Find where the given text appears and provide that cell's center as [X, Y] coordinate. 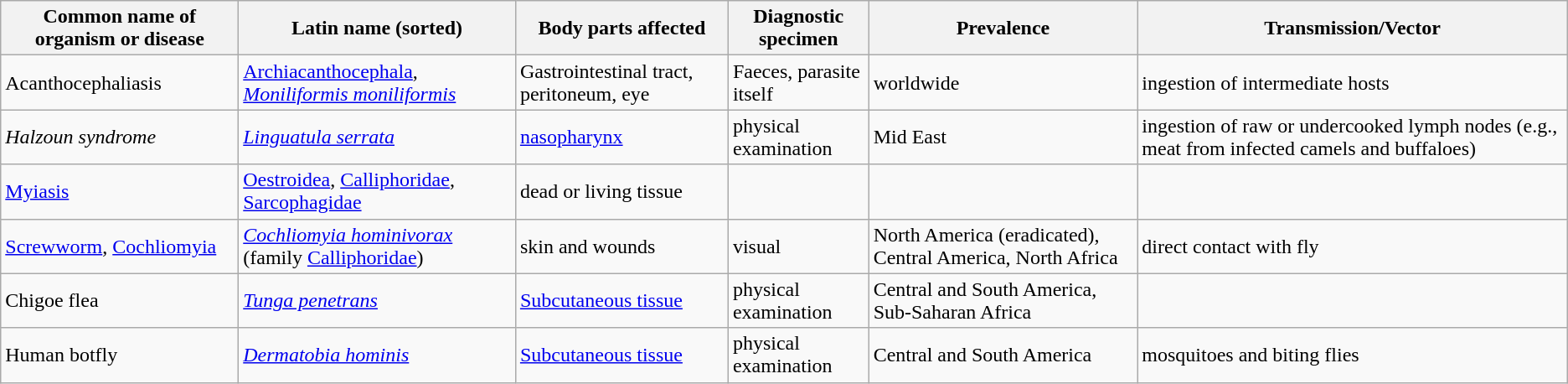
Faeces, parasite itself [798, 82]
Mid East [1003, 138]
Oestroidea, Calliphoridae, Sarcophagidae [377, 191]
ingestion of raw or undercooked lymph nodes (e.g., meat from infected camels and buffaloes) [1352, 138]
Central and South America, Sub-Saharan Africa [1003, 300]
Common name of organism or disease [120, 29]
skin and wounds [622, 246]
Diagnostic specimen [798, 29]
Halzoun syndrome [120, 138]
Chigoe flea [120, 300]
mosquitoes and biting flies [1352, 355]
Body parts affected [622, 29]
Human botfly [120, 355]
Archiacanthocephala, Moniliformis moniliformis [377, 82]
nasopharynx [622, 138]
Latin name (sorted) [377, 29]
Acanthocephaliasis [120, 82]
Dermatobia hominis [377, 355]
Transmission/Vector [1352, 29]
worldwide [1003, 82]
Cochliomyia hominivorax (family Calliphoridae) [377, 246]
ingestion of intermediate hosts [1352, 82]
Prevalence [1003, 29]
dead or living tissue [622, 191]
Gastrointestinal tract, peritoneum, eye [622, 82]
Linguatula serrata [377, 138]
Tunga penetrans [377, 300]
North America (eradicated), Central America, North Africa [1003, 246]
direct contact with fly [1352, 246]
visual [798, 246]
Central and South America [1003, 355]
Myiasis [120, 191]
Screwworm, Cochliomyia [120, 246]
